From the cell containing the given text, extract its center point as (x, y) coordinate. 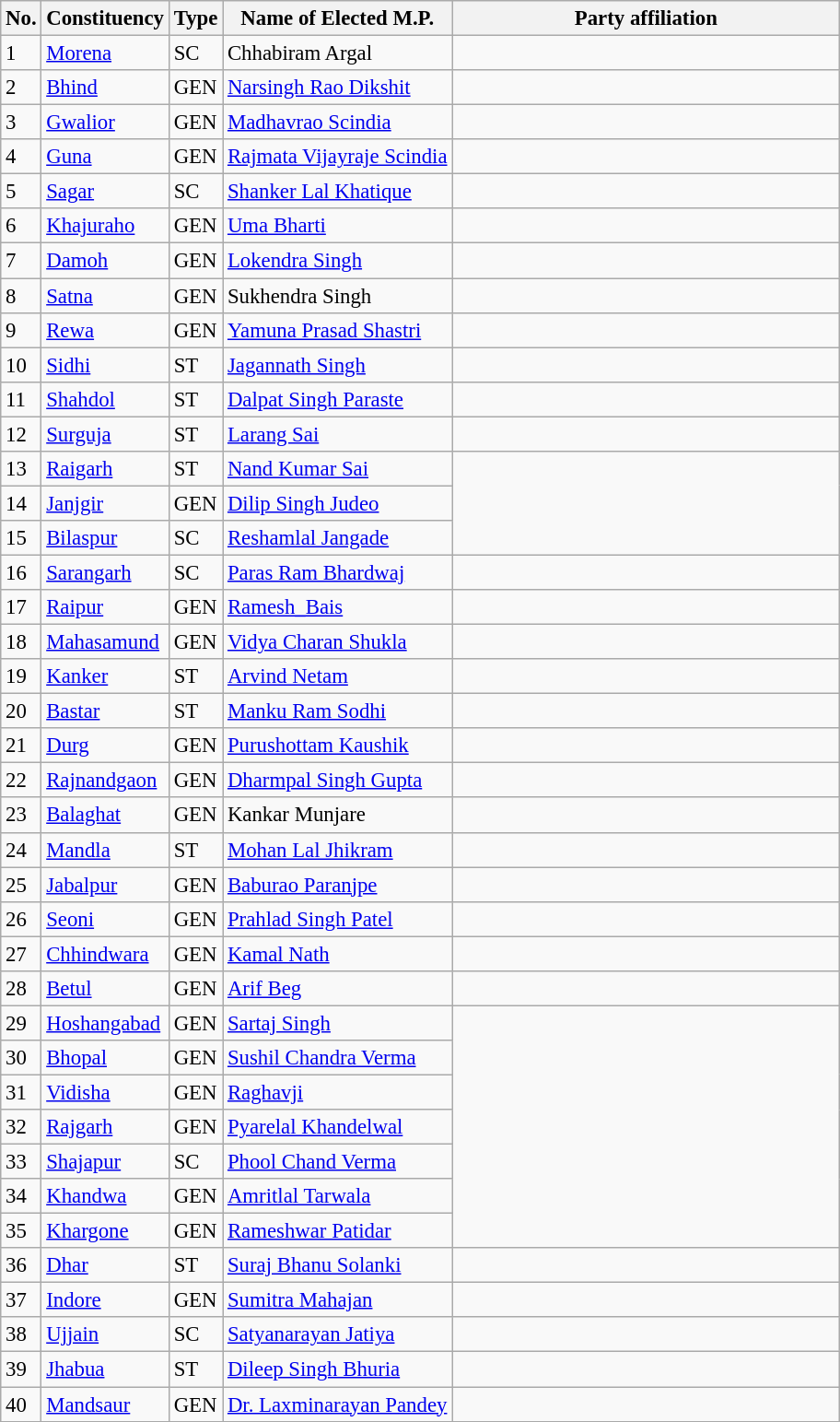
Kankar Munjare (337, 816)
Khargone (105, 1231)
Mahasamund (105, 642)
Rewa (105, 330)
30 (21, 1058)
Rajgarh (105, 1127)
Morena (105, 53)
Sarangarh (105, 572)
Chhindwara (105, 954)
Raghavji (337, 1092)
Nand Kumar Sai (337, 469)
28 (21, 989)
8 (21, 296)
Ujjain (105, 1335)
Sukhendra Singh (337, 296)
Bhopal (105, 1058)
Mandla (105, 850)
Type (195, 18)
Yamuna Prasad Shastri (337, 330)
Prahlad Singh Patel (337, 919)
Ramesh_Bais (337, 607)
Paras Ram Bhardwaj (337, 572)
Dilip Singh Judeo (337, 503)
Phool Chand Verma (337, 1162)
Constituency (105, 18)
31 (21, 1092)
Dileep Singh Bhuria (337, 1369)
Arvind Netam (337, 676)
Vidisha (105, 1092)
Sushil Chandra Verma (337, 1058)
32 (21, 1127)
Manku Ram Sodhi (337, 711)
Mohan Lal Jhikram (337, 850)
Dalpat Singh Paraste (337, 399)
39 (21, 1369)
4 (21, 157)
14 (21, 503)
Khajuraho (105, 226)
1 (21, 53)
Rajnandgaon (105, 781)
40 (21, 1404)
Bilaspur (105, 538)
Pyarelal Khandelwal (337, 1127)
16 (21, 572)
Betul (105, 989)
Dr. Laxminarayan Pandey (337, 1404)
Larang Sai (337, 434)
Durg (105, 746)
Chhabiram Argal (337, 53)
22 (21, 781)
19 (21, 676)
Balaghat (105, 816)
Damoh (105, 261)
Khandwa (105, 1196)
Madhavrao Scindia (337, 123)
Seoni (105, 919)
Rameshwar Patidar (337, 1231)
Bhind (105, 88)
9 (21, 330)
Bastar (105, 711)
24 (21, 850)
Uma Bharti (337, 226)
Mandsaur (105, 1404)
29 (21, 1023)
21 (21, 746)
27 (21, 954)
Narsingh Rao Dikshit (337, 88)
11 (21, 399)
13 (21, 469)
Jabalpur (105, 885)
Jhabua (105, 1369)
Janjgir (105, 503)
36 (21, 1265)
Sartaj Singh (337, 1023)
Purushottam Kaushik (337, 746)
Name of Elected M.P. (337, 18)
Satna (105, 296)
Reshamlal Jangade (337, 538)
Hoshangabad (105, 1023)
Gwalior (105, 123)
Shajapur (105, 1162)
Lokendra Singh (337, 261)
Rajmata Vijayraje Scindia (337, 157)
Raigarh (105, 469)
Satyanarayan Jatiya (337, 1335)
37 (21, 1300)
6 (21, 226)
No. (21, 18)
35 (21, 1231)
3 (21, 123)
Kamal Nath (337, 954)
Shahdol (105, 399)
Dhar (105, 1265)
12 (21, 434)
Baburao Paranjpe (337, 885)
33 (21, 1162)
Shanker Lal Khatique (337, 192)
Party affiliation (647, 18)
Sagar (105, 192)
Sumitra Mahajan (337, 1300)
5 (21, 192)
34 (21, 1196)
10 (21, 365)
Guna (105, 157)
Sidhi (105, 365)
Arif Beg (337, 989)
Amritlal Tarwala (337, 1196)
2 (21, 88)
23 (21, 816)
18 (21, 642)
17 (21, 607)
38 (21, 1335)
Kanker (105, 676)
26 (21, 919)
20 (21, 711)
Indore (105, 1300)
Dharmpal Singh Gupta (337, 781)
7 (21, 261)
Surguja (105, 434)
Jagannath Singh (337, 365)
25 (21, 885)
Vidya Charan Shukla (337, 642)
Raipur (105, 607)
Suraj Bhanu Solanki (337, 1265)
15 (21, 538)
